Locate the cell with the specified text and output its [x, y] center coordinate. 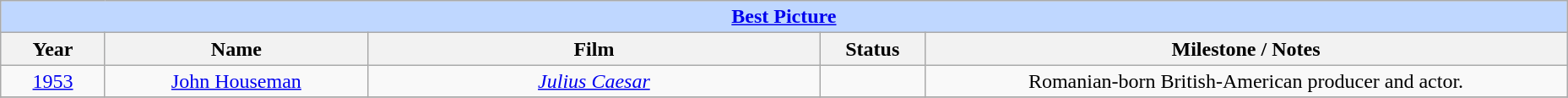
Julius Caesar [594, 81]
Name [236, 49]
Film [594, 49]
Best Picture [784, 17]
1953 [53, 81]
Year [53, 49]
Status [872, 49]
John Houseman [236, 81]
Romanian-born British-American producer and actor. [1246, 81]
Milestone / Notes [1246, 49]
